Find where the given text appears and provide that cell's center as [X, Y] coordinate. 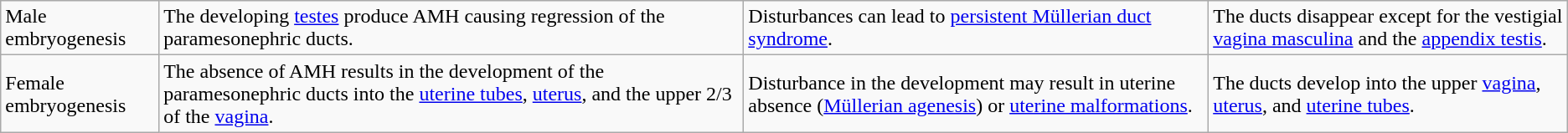
Disturbances can lead to persistent Müllerian duct syndrome. [977, 28]
Disturbance in the development may result in uterine absence (Müllerian agenesis) or uterine malformations. [977, 94]
The developing testes produce AMH causing regression of the paramesonephric ducts. [451, 28]
The ducts disappear except for the vestigial vagina masculina and the appendix testis. [1389, 28]
Female embryogenesis [80, 94]
The ducts develop into the upper vagina, uterus, and uterine tubes. [1389, 94]
The absence of AMH results in the development of the paramesonephric ducts into the uterine tubes, uterus, and the upper 2/3 of the vagina. [451, 94]
Male embryogenesis [80, 28]
